Find where the given text appears and provide that cell's center as [x, y] coordinate. 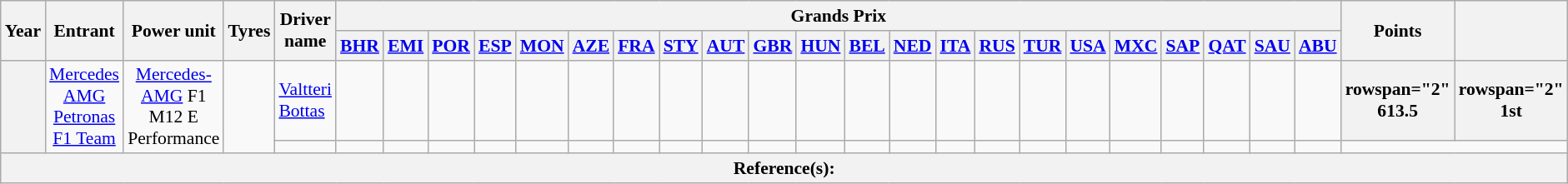
rowspan="2" 613.5 [1398, 100]
Grands Prix [839, 16]
BEL [867, 46]
MON [542, 46]
TUR [1043, 46]
AUT [726, 46]
Mercedes AMG Petronas F1 Team [84, 107]
ITA [955, 46]
ABU [1318, 46]
USA [1087, 46]
STY [681, 46]
RUS [997, 46]
FRA [636, 46]
EMI [405, 46]
SAU [1272, 46]
GBR [772, 46]
POR [451, 46]
SAP [1182, 46]
ESP [495, 46]
rowspan="2" 1st [1511, 100]
QAT [1227, 46]
AZE [592, 46]
NED [913, 46]
HUN [820, 46]
Points [1398, 30]
Driver name [305, 30]
BHR [360, 46]
MXC [1136, 46]
Reference(s): [784, 169]
Tyres [248, 30]
Valtteri Bottas [305, 100]
Year [23, 30]
Mercedes-AMG F1 M12 E Performance [173, 107]
Power unit [173, 30]
Entrant [84, 30]
